Detect which cell encompasses the target text, then output its (X, Y) center coordinate. 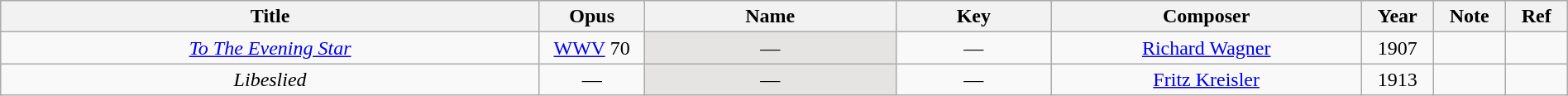
1907 (1398, 48)
Libeslied (270, 79)
Composer (1206, 17)
WWV 70 (591, 48)
To The Evening Star (270, 48)
Year (1398, 17)
Ref (1537, 17)
Richard Wagner (1206, 48)
Fritz Kreisler (1206, 79)
Key (974, 17)
Opus (591, 17)
Name (771, 17)
Note (1469, 17)
1913 (1398, 79)
Title (270, 17)
